Identify which cell holds the provided text, then report its [x, y] central coordinate. 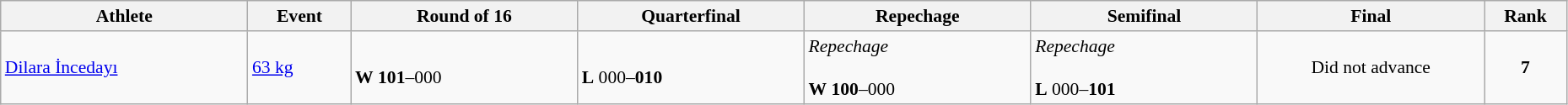
Dilara İncedayı [125, 67]
RepechageL 000–101 [1144, 67]
Event [299, 16]
L 000–010 [692, 67]
Semifinal [1144, 16]
RepechageW 100–000 [918, 67]
Round of 16 [464, 16]
Final [1371, 16]
Quarterfinal [692, 16]
Did not advance [1371, 67]
W 101–000 [464, 67]
7 [1526, 67]
Athlete [125, 16]
Repechage [918, 16]
63 kg [299, 67]
Rank [1526, 16]
